For the text-containing cell, return its midpoint in (X, Y) coordinate format. 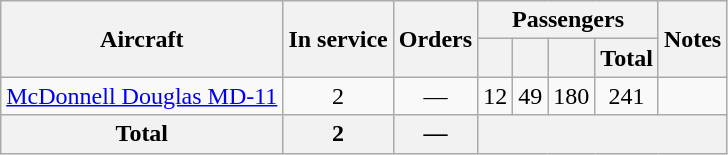
180 (572, 96)
49 (530, 96)
Orders (435, 39)
Passengers (568, 20)
Notes (692, 39)
McDonnell Douglas MD-11 (142, 96)
Aircraft (142, 39)
241 (627, 96)
In service (338, 39)
12 (496, 96)
